Extract the (x, y) coordinate from the center of the cell holding the provided text.  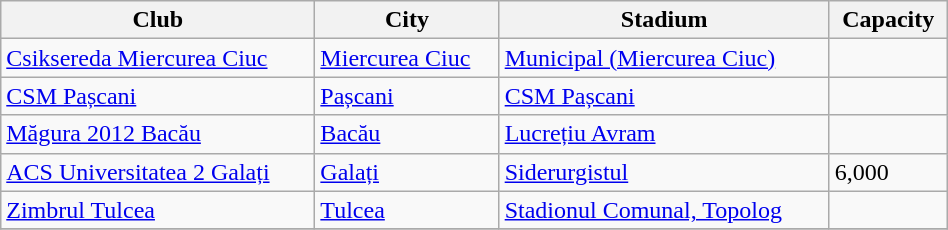
Capacity (888, 20)
Municipal (Miercurea Ciuc) (664, 58)
Pașcani (407, 96)
Tulcea (407, 210)
Siderurgistul (664, 172)
City (407, 20)
6,000 (888, 172)
Lucrețiu Avram (664, 134)
ACS Universitatea 2 Galați (158, 172)
Miercurea Ciuc (407, 58)
Zimbrul Tulcea (158, 210)
Galați (407, 172)
Club (158, 20)
Csiksereda Miercurea Ciuc (158, 58)
Măgura 2012 Bacău (158, 134)
Bacău (407, 134)
Stadionul Comunal, Topolog (664, 210)
Stadium (664, 20)
